Capture the cell that displays the provided text and extract its (x, y) central coordinate. 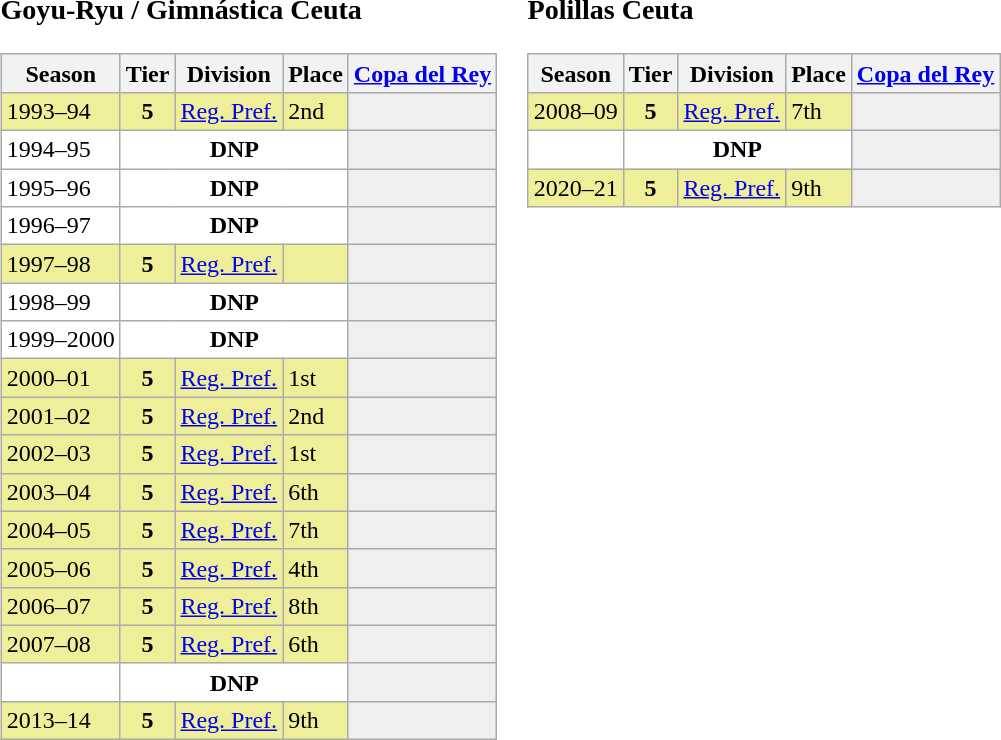
2001–02 (60, 416)
2003–04 (60, 492)
2004–05 (60, 530)
2020–21 (576, 188)
2013–14 (60, 720)
2008–09 (576, 111)
1996–97 (60, 226)
1997–98 (60, 264)
2000–01 (60, 378)
2002–03 (60, 454)
2006–07 (60, 606)
1998–99 (60, 302)
2007–08 (60, 644)
1999–2000 (60, 340)
1993–94 (60, 111)
1994–95 (60, 150)
8th (316, 606)
2005–06 (60, 568)
1995–96 (60, 188)
4th (316, 568)
